Return the (x, y) coordinate for the center point of the cell that contains the specified text.  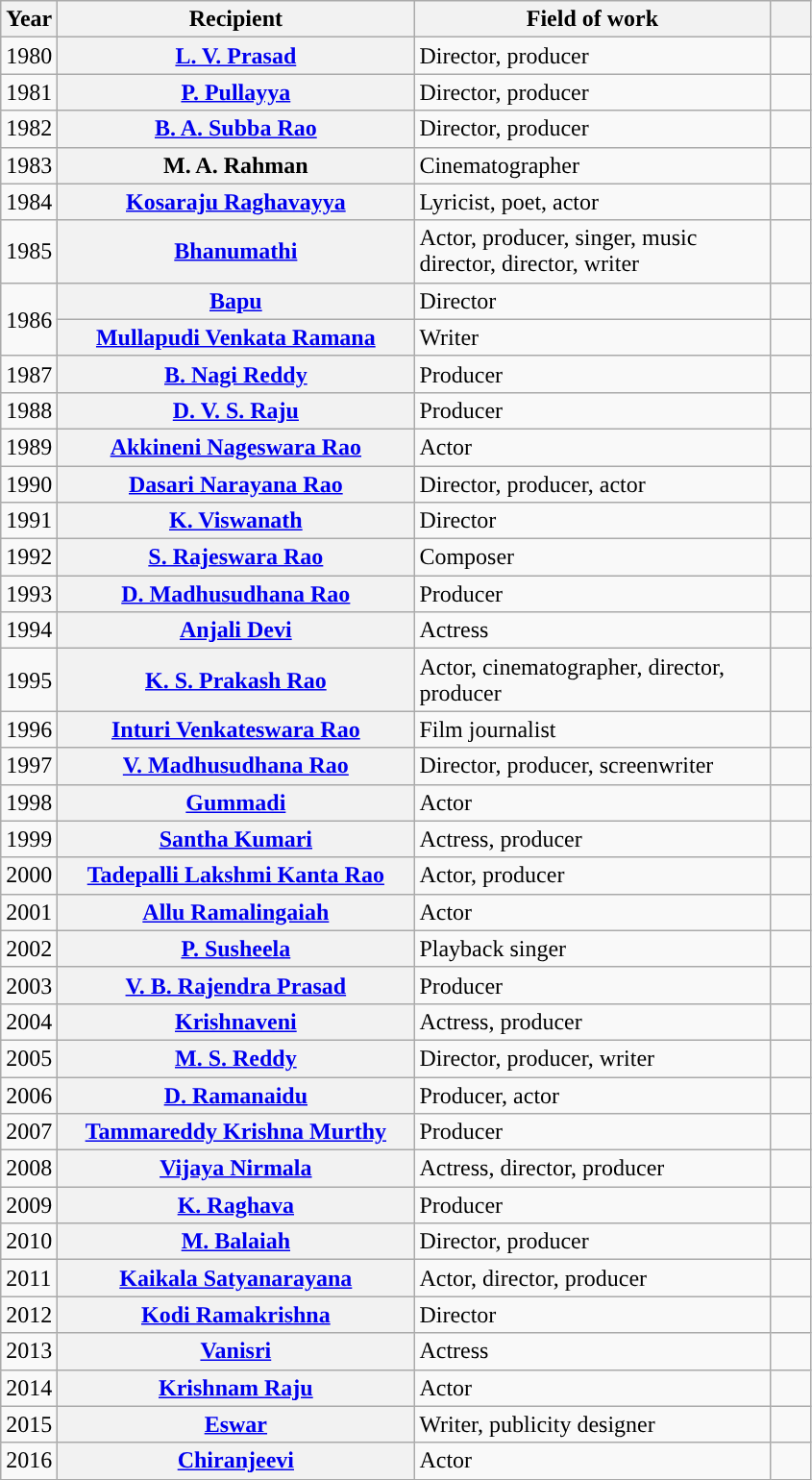
Writer (592, 337)
V. Madhusudhana Rao (236, 766)
2006 (29, 1095)
Actor, cinematographer, director, producer (592, 680)
1988 (29, 410)
L. V. Prasad (236, 56)
1990 (29, 483)
1996 (29, 729)
Krishnam Raju (236, 1388)
Vijaya Nirmala (236, 1169)
Chiranjeevi (236, 1461)
Santha Kumari (236, 839)
2015 (29, 1424)
2000 (29, 876)
D. Madhusudhana Rao (236, 594)
2009 (29, 1205)
Field of work (592, 19)
2008 (29, 1169)
2005 (29, 1058)
Recipient (236, 19)
M. A. Rahman (236, 165)
Dasari Narayana Rao (236, 483)
2001 (29, 912)
1986 (29, 319)
Anjali Devi (236, 630)
2010 (29, 1242)
P. Susheela (236, 949)
Producer, actor (592, 1095)
Krishnaveni (236, 1022)
V. B. Rajendra Prasad (236, 985)
Playback singer (592, 949)
1989 (29, 447)
Tadepalli Lakshmi Kanta Rao (236, 876)
M. S. Reddy (236, 1058)
Actor, director, producer (592, 1278)
1991 (29, 521)
Director, producer, writer (592, 1058)
Tammareddy Krishna Murthy (236, 1132)
Vanisri (236, 1351)
1997 (29, 766)
2012 (29, 1315)
2002 (29, 949)
Kodi Ramakrishna (236, 1315)
M. Balaiah (236, 1242)
1980 (29, 56)
D. V. S. Raju (236, 410)
1998 (29, 802)
Kaikala Satyanarayana (236, 1278)
D. Ramanaidu (236, 1095)
2007 (29, 1132)
1981 (29, 92)
P. Pullayya (236, 92)
Akkineni Nageswara Rao (236, 447)
2003 (29, 985)
Bapu (236, 301)
K. Raghava (236, 1205)
Actor, producer (592, 876)
Mullapudi Venkata Ramana (236, 337)
2004 (29, 1022)
1994 (29, 630)
B. Nagi Reddy (236, 374)
Actor, producer, singer, music director, director, writer (592, 252)
Lyricist, poet, actor (592, 202)
Kosaraju Raghavayya (236, 202)
Year (29, 19)
Actress, director, producer (592, 1169)
S. Rajeswara Rao (236, 557)
Composer (592, 557)
1987 (29, 374)
B. A. Subba Rao (236, 129)
Allu Ramalingaiah (236, 912)
K. S. Prakash Rao (236, 680)
2016 (29, 1461)
K. Viswanath (236, 521)
Inturi Venkateswara Rao (236, 729)
2013 (29, 1351)
1985 (29, 252)
2014 (29, 1388)
Film journalist (592, 729)
1984 (29, 202)
1982 (29, 129)
Gummadi (236, 802)
Writer, publicity designer (592, 1424)
2011 (29, 1278)
1999 (29, 839)
1993 (29, 594)
1983 (29, 165)
1995 (29, 680)
Eswar (236, 1424)
1992 (29, 557)
Director, producer, actor (592, 483)
Director, producer, screenwriter (592, 766)
Bhanumathi (236, 252)
Cinematographer (592, 165)
